Capture the cell that displays the provided text and extract its [x, y] central coordinate. 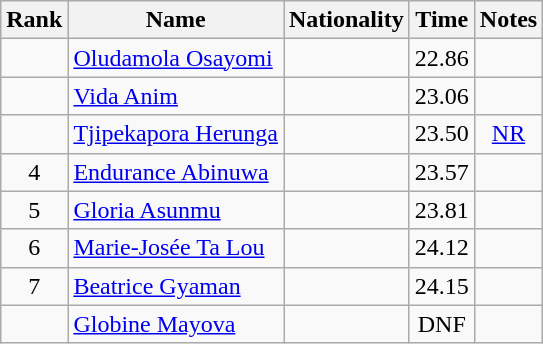
24.12 [442, 248]
Globine Mayova [176, 324]
23.57 [442, 172]
22.86 [442, 58]
Nationality [347, 20]
23.50 [442, 134]
23.81 [442, 210]
Vida Anim [176, 96]
7 [34, 286]
Rank [34, 20]
Tjipekapora Herunga [176, 134]
DNF [442, 324]
Gloria Asunmu [176, 210]
4 [34, 172]
24.15 [442, 286]
5 [34, 210]
Beatrice Gyaman [176, 286]
Marie-Josée Ta Lou [176, 248]
6 [34, 248]
NR [508, 134]
Notes [508, 20]
Oludamola Osayomi [176, 58]
Endurance Abinuwa [176, 172]
Time [442, 20]
23.06 [442, 96]
Name [176, 20]
